Locate the cell with the specified text and output its [x, y] center coordinate. 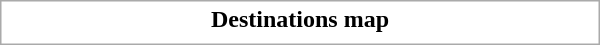
Destinations map [300, 19]
